Capture the cell that displays the provided text and extract its (X, Y) central coordinate. 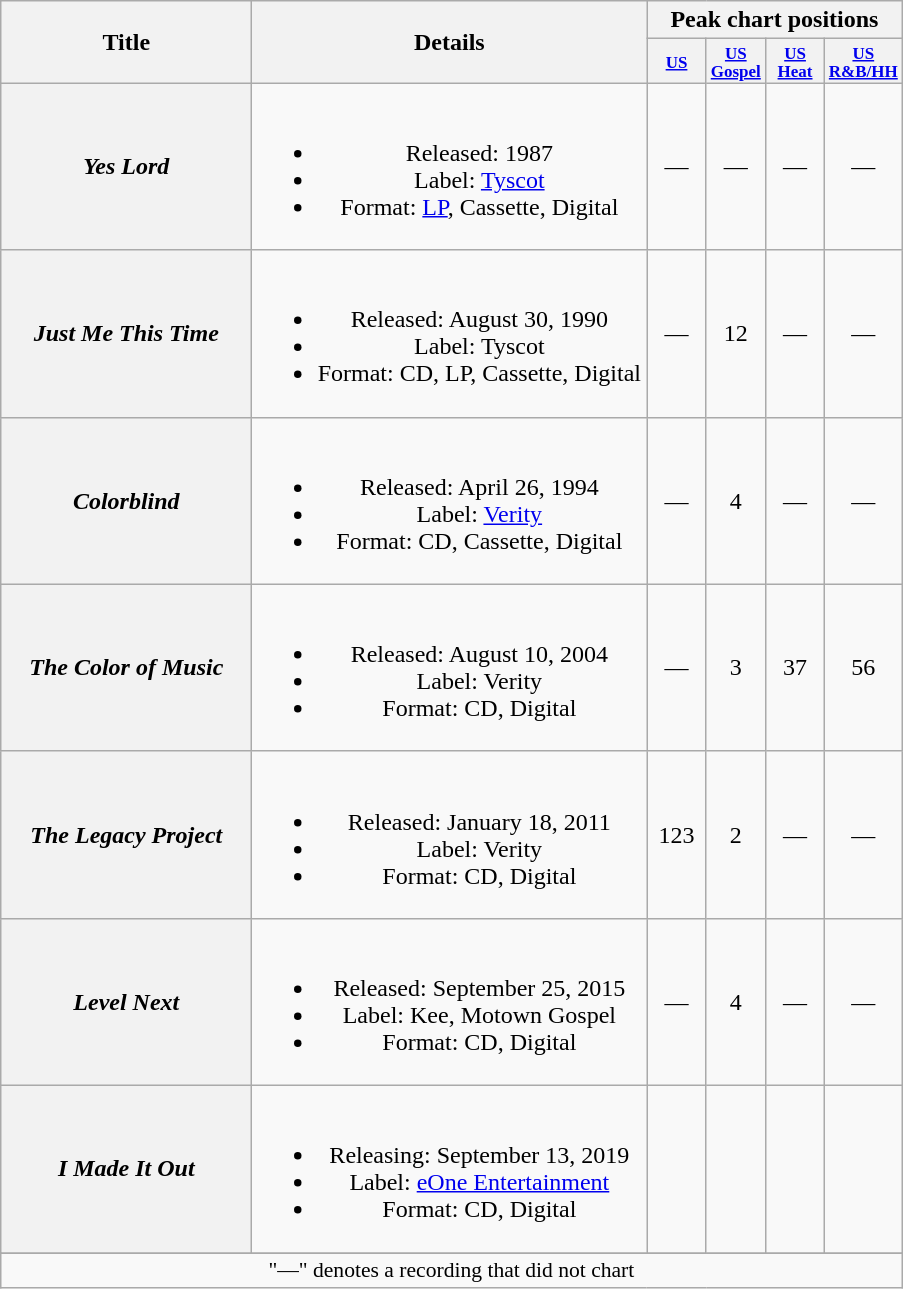
"—" denotes a recording that did not chart (452, 1271)
12 (736, 334)
56 (864, 668)
Released: 1987Label: TyscotFormat: LP, Cassette, Digital (450, 166)
123 (676, 834)
Released: August 30, 1990Label: TyscotFormat: CD, LP, Cassette, Digital (450, 334)
The Color of Music (126, 668)
Title (126, 42)
USR&B/HH (864, 61)
Details (450, 42)
Peak chart positions (774, 20)
Releasing: September 13, 2019Label: eOne EntertainmentFormat: CD, Digital (450, 1168)
US Heat (794, 61)
US (676, 61)
Released: August 10, 2004Label: VerityFormat: CD, Digital (450, 668)
Yes Lord (126, 166)
Released: April 26, 1994Label: VerityFormat: CD, Cassette, Digital (450, 500)
3 (736, 668)
I Made It Out (126, 1168)
Released: January 18, 2011Label: VerityFormat: CD, Digital (450, 834)
Just Me This Time (126, 334)
Level Next (126, 1002)
2 (736, 834)
37 (794, 668)
US Gospel (736, 61)
The Legacy Project (126, 834)
Colorblind (126, 500)
Released: September 25, 2015Label: Kee, Motown GospelFormat: CD, Digital (450, 1002)
